Search for the cell housing the specified text and yield its (X, Y) center coordinate. 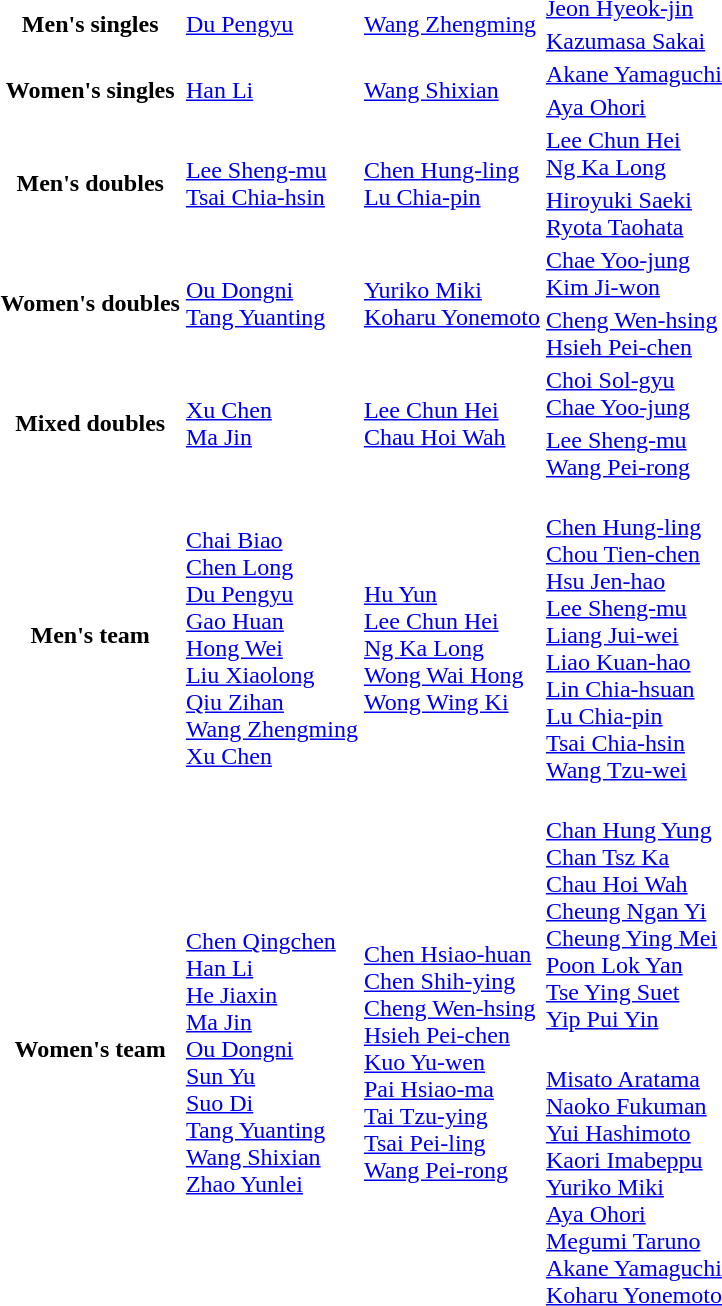
Chai BiaoChen LongDu PengyuGao HuanHong WeiLiu XiaolongQiu ZihanWang ZhengmingXu Chen (272, 635)
Ou Dongni Tang Yuanting (272, 304)
Yuriko Miki Koharu Yonemoto (452, 304)
Wang Shixian (452, 90)
Han Li (272, 90)
Lee Sheng-mu Tsai Chia-hsin (272, 184)
Xu Chen Ma Jin (272, 424)
Hu YunLee Chun HeiNg Ka LongWong Wai HongWong Wing Ki (452, 635)
Chen Hung-ling Lu Chia-pin (452, 184)
Lee Chun Hei Chau Hoi Wah (452, 424)
